Return the (X, Y) coordinate for the center point of the cell that contains the specified text.  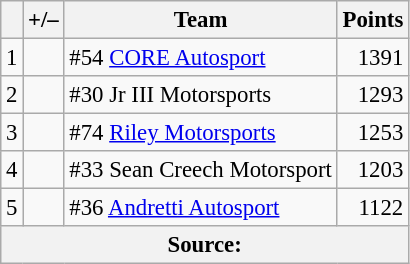
3 (12, 133)
4 (12, 170)
Team (200, 20)
#54 CORE Autosport (200, 58)
1391 (372, 58)
#30 Jr III Motorsports (200, 95)
1253 (372, 133)
5 (12, 208)
1203 (372, 170)
#36 Andretti Autosport (200, 208)
2 (12, 95)
#33 Sean Creech Motorsport (200, 170)
Points (372, 20)
1293 (372, 95)
+/– (44, 20)
1122 (372, 208)
1 (12, 58)
Source: (205, 245)
#74 Riley Motorsports (200, 133)
